Return the (X, Y) coordinate for the center point of the cell that contains the specified text.  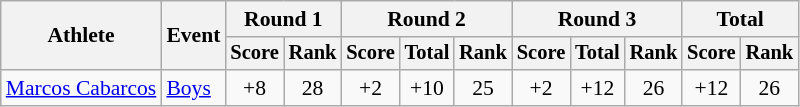
+8 (254, 88)
Round 3 (597, 19)
Boys (193, 88)
28 (313, 88)
+10 (428, 88)
Marcos Cabarcos (82, 88)
25 (483, 88)
Athlete (82, 36)
Round 1 (283, 19)
Round 2 (426, 19)
Event (193, 36)
